Detect which cell encompasses the target text, then output its (X, Y) center coordinate. 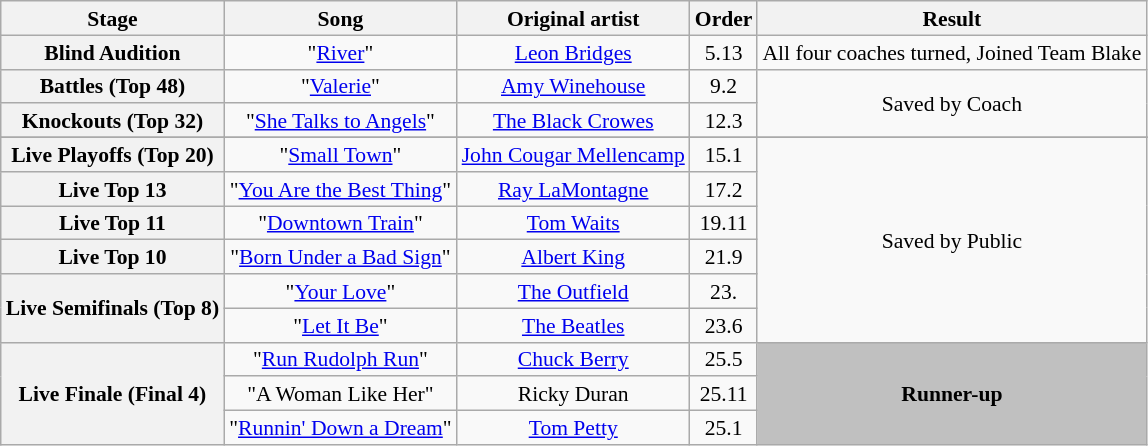
Live Top 10 (112, 257)
5.13 (724, 52)
Leon Bridges (574, 52)
"Runnin' Down a Dream" (340, 428)
Order (724, 18)
John Cougar Mellencamp (574, 155)
The Outfield (574, 291)
Live Playoffs (Top 20) (112, 155)
25.1 (724, 428)
Live Top 13 (112, 189)
"You Are the Best Thing" (340, 189)
17.2 (724, 189)
Amy Winehouse (574, 86)
15.1 (724, 155)
25.11 (724, 394)
"Valerie" (340, 86)
Ricky Duran (574, 394)
9.2 (724, 86)
Stage (112, 18)
19.11 (724, 223)
23.6 (724, 325)
25.5 (724, 359)
Result (952, 18)
Knockouts (Top 32) (112, 121)
"Born Under a Bad Sign" (340, 257)
"Run Rudolph Run" (340, 359)
Original artist (574, 18)
"Small Town" (340, 155)
All four coaches turned, Joined Team Blake (952, 52)
Live Finale (Final 4) (112, 393)
"Your Love" (340, 291)
Live Top 11 (112, 223)
"River" (340, 52)
"Downtown Train" (340, 223)
"Let It Be" (340, 325)
Tom Petty (574, 428)
Blind Audition (112, 52)
Albert King (574, 257)
21.9 (724, 257)
"She Talks to Angels" (340, 121)
Saved by Coach (952, 103)
Ray LaMontagne (574, 189)
Chuck Berry (574, 359)
Runner-up (952, 393)
12.3 (724, 121)
The Black Crowes (574, 121)
"A Woman Like Her" (340, 394)
23. (724, 291)
Live Semifinals (Top 8) (112, 308)
Battles (Top 48) (112, 86)
The Beatles (574, 325)
Tom Waits (574, 223)
Song (340, 18)
Saved by Public (952, 240)
